Determine the (X, Y) coordinate at the center of the cell enclosing the given text.  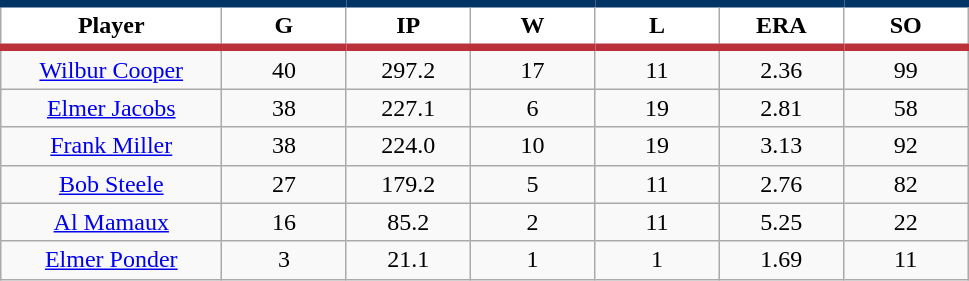
W (532, 26)
85.2 (408, 222)
ERA (781, 26)
82 (905, 184)
1.69 (781, 260)
22 (905, 222)
27 (284, 184)
Bob Steele (112, 184)
IP (408, 26)
5.25 (781, 222)
Elmer Jacobs (112, 108)
224.0 (408, 146)
58 (905, 108)
6 (532, 108)
3.13 (781, 146)
179.2 (408, 184)
99 (905, 68)
17 (532, 68)
92 (905, 146)
2.76 (781, 184)
G (284, 26)
16 (284, 222)
2.81 (781, 108)
2 (532, 222)
40 (284, 68)
Frank Miller (112, 146)
L (657, 26)
297.2 (408, 68)
227.1 (408, 108)
10 (532, 146)
Wilbur Cooper (112, 68)
5 (532, 184)
SO (905, 26)
3 (284, 260)
21.1 (408, 260)
Al Mamaux (112, 222)
Elmer Ponder (112, 260)
2.36 (781, 68)
Player (112, 26)
